Detect which cell encompasses the target text, then output its (X, Y) center coordinate. 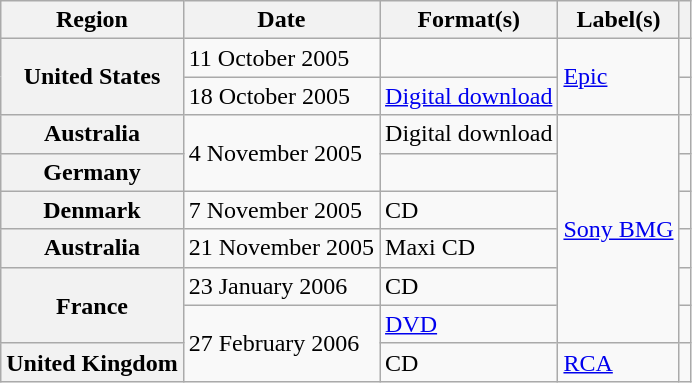
Maxi CD (469, 248)
United Kingdom (92, 362)
Region (92, 20)
23 January 2006 (281, 286)
Epic (618, 77)
18 October 2005 (281, 96)
Germany (92, 172)
Format(s) (469, 20)
DVD (469, 324)
RCA (618, 362)
11 October 2005 (281, 58)
7 November 2005 (281, 210)
4 November 2005 (281, 153)
Sony BMG (618, 229)
France (92, 305)
Date (281, 20)
United States (92, 77)
27 February 2006 (281, 343)
Label(s) (618, 20)
Denmark (92, 210)
21 November 2005 (281, 248)
